Identify which cell holds the provided text, then report its (x, y) central coordinate. 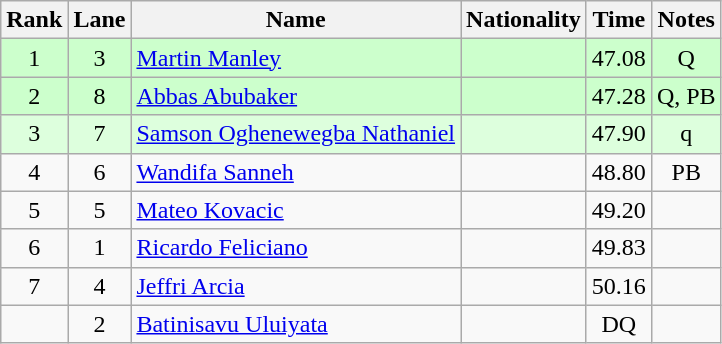
Ricardo Feliciano (296, 248)
q (686, 134)
47.08 (618, 58)
Notes (686, 20)
DQ (618, 324)
Q (686, 58)
Nationality (524, 20)
PB (686, 172)
49.83 (618, 248)
Batinisavu Uluiyata (296, 324)
Mateo Kovacic (296, 210)
Jeffri Arcia (296, 286)
49.20 (618, 210)
48.80 (618, 172)
Lane (100, 20)
8 (100, 96)
47.90 (618, 134)
Q, PB (686, 96)
Name (296, 20)
Abbas Abubaker (296, 96)
Martin Manley (296, 58)
Rank (34, 20)
Wandifa Sanneh (296, 172)
47.28 (618, 96)
Samson Oghenewegba Nathaniel (296, 134)
50.16 (618, 286)
Time (618, 20)
